Provide the (X, Y) coordinate of the cell's center where the given text is located.  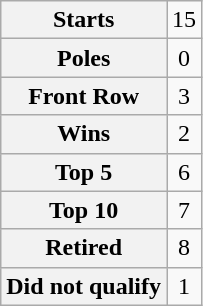
2 (184, 134)
6 (184, 172)
7 (184, 210)
Top 10 (84, 210)
Top 5 (84, 172)
Poles (84, 58)
Starts (84, 20)
15 (184, 20)
Front Row (84, 96)
3 (184, 96)
0 (184, 58)
Wins (84, 134)
Did not qualify (84, 286)
Retired (84, 248)
1 (184, 286)
8 (184, 248)
